Locate the cell with the specified text and output its (X, Y) center coordinate. 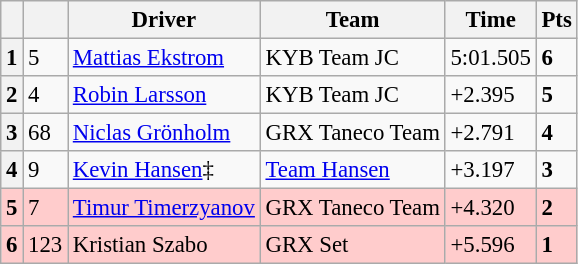
Driver (164, 20)
+3.197 (490, 170)
+2.791 (490, 133)
Robin Larsson (164, 95)
GRX Set (352, 245)
Kevin Hansen‡ (164, 170)
Kristian Szabo (164, 245)
Mattias Ekstrom (164, 58)
Team Hansen (352, 170)
+4.320 (490, 208)
68 (46, 133)
Time (490, 20)
5:01.505 (490, 58)
+5.596 (490, 245)
123 (46, 245)
Timur Timerzyanov (164, 208)
7 (46, 208)
+2.395 (490, 95)
Team (352, 20)
Niclas Grönholm (164, 133)
Pts (556, 20)
9 (46, 170)
